Find where the given text appears and provide that cell's center as (X, Y) coordinate. 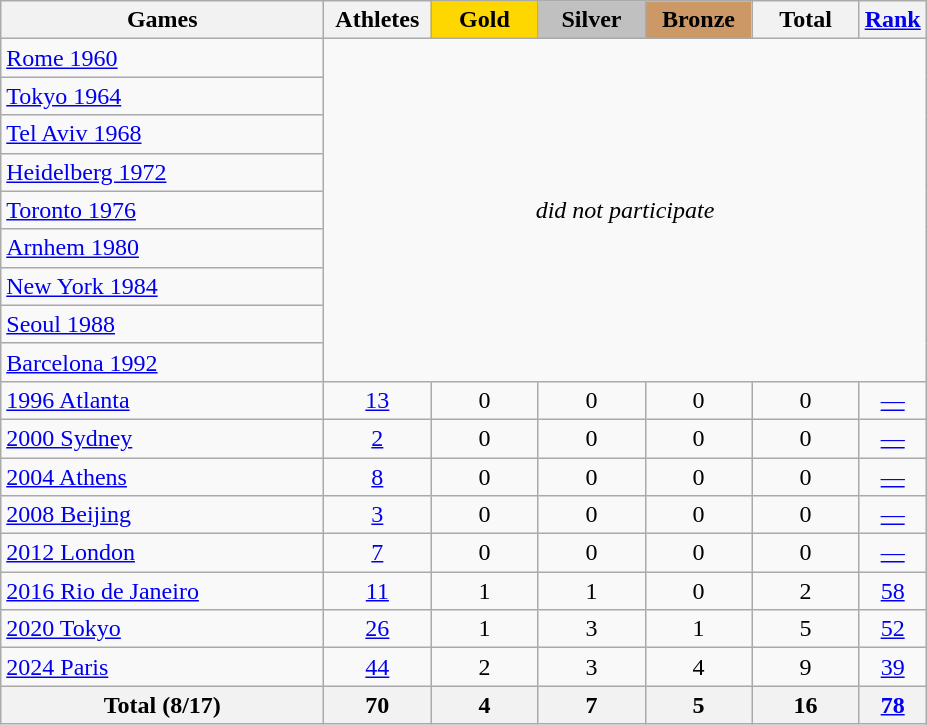
Seoul 1988 (162, 324)
Bronze (698, 20)
2024 Paris (162, 667)
Heidelberg 1972 (162, 172)
Tokyo 1964 (162, 96)
58 (892, 591)
9 (806, 667)
44 (378, 667)
Barcelona 1992 (162, 362)
Athletes (378, 20)
Rome 1960 (162, 58)
New York 1984 (162, 286)
39 (892, 667)
Total (806, 20)
70 (378, 705)
2004 Athens (162, 477)
Rank (892, 20)
Silver (592, 20)
Gold (484, 20)
1996 Atlanta (162, 400)
Tel Aviv 1968 (162, 134)
Games (162, 20)
8 (378, 477)
52 (892, 629)
2012 London (162, 553)
2016 Rio de Janeiro (162, 591)
2008 Beijing (162, 515)
16 (806, 705)
2000 Sydney (162, 438)
11 (378, 591)
2020 Tokyo (162, 629)
Total (8/17) (162, 705)
Toronto 1976 (162, 210)
26 (378, 629)
did not participate (625, 210)
78 (892, 705)
13 (378, 400)
Arnhem 1980 (162, 248)
